Search for the cell housing the specified text and yield its (x, y) center coordinate. 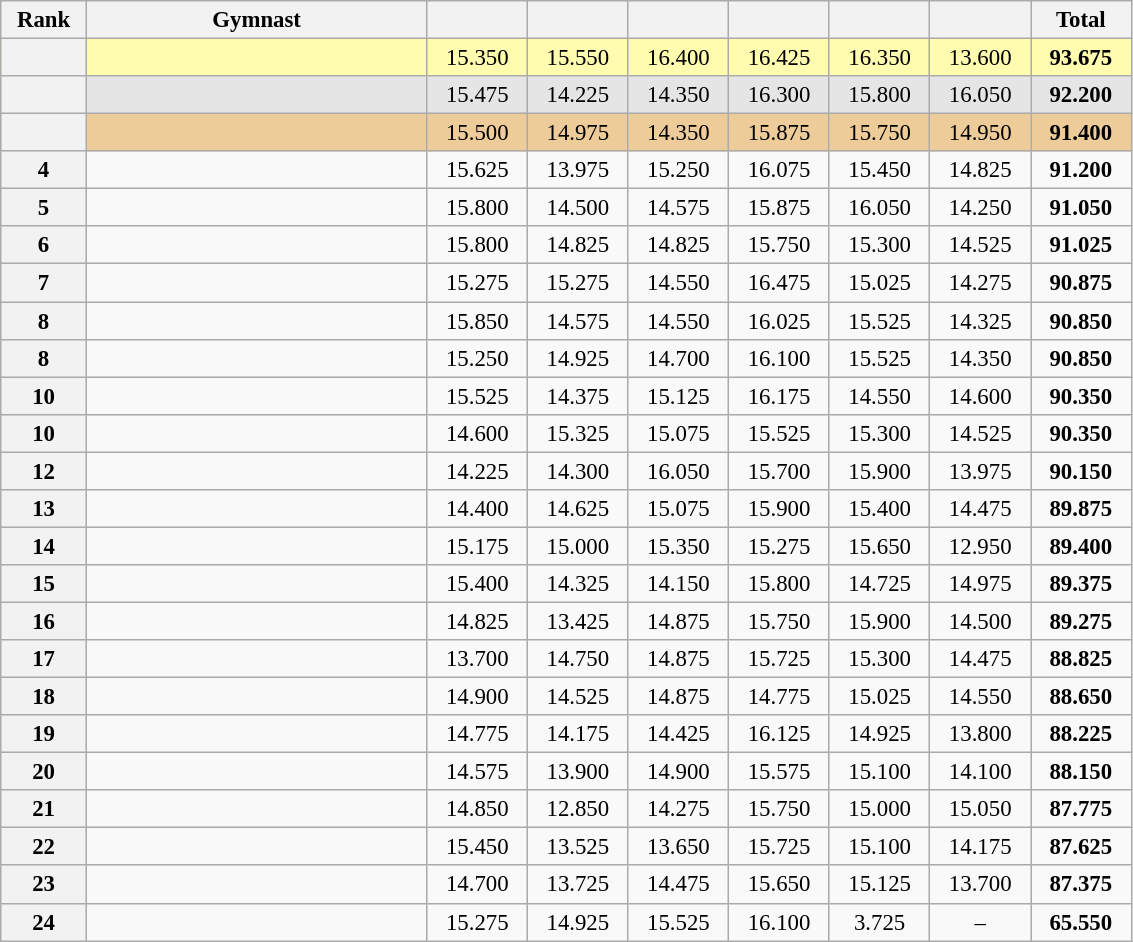
15.475 (478, 95)
15.575 (780, 772)
88.225 (1080, 734)
16.025 (780, 321)
15.700 (780, 471)
7 (44, 283)
12.950 (980, 546)
16.075 (780, 170)
14.725 (880, 584)
65.550 (1080, 922)
16.475 (780, 283)
14.150 (678, 584)
15.175 (478, 546)
14 (44, 546)
13.725 (578, 885)
15.625 (478, 170)
14.950 (980, 133)
23 (44, 885)
16.425 (780, 58)
Total (1080, 20)
90.150 (1080, 471)
12 (44, 471)
88.650 (1080, 697)
13.800 (980, 734)
91.200 (1080, 170)
88.150 (1080, 772)
14.750 (578, 659)
15.550 (578, 58)
21 (44, 809)
14.425 (678, 734)
18 (44, 697)
13.525 (578, 847)
6 (44, 245)
14.375 (578, 396)
Gymnast (256, 20)
89.275 (1080, 621)
3.725 (880, 922)
13.900 (578, 772)
13 (44, 509)
87.775 (1080, 809)
16.125 (780, 734)
14.100 (980, 772)
19 (44, 734)
16.350 (880, 58)
15 (44, 584)
87.625 (1080, 847)
Rank (44, 20)
91.050 (1080, 208)
17 (44, 659)
15.050 (980, 809)
16.400 (678, 58)
12.850 (578, 809)
89.875 (1080, 509)
15.325 (578, 433)
– (980, 922)
90.875 (1080, 283)
14.625 (578, 509)
89.400 (1080, 546)
91.400 (1080, 133)
14.850 (478, 809)
16 (44, 621)
16.175 (780, 396)
15.850 (478, 321)
5 (44, 208)
4 (44, 170)
91.025 (1080, 245)
14.300 (578, 471)
13.650 (678, 847)
92.200 (1080, 95)
16.300 (780, 95)
87.375 (1080, 885)
15.500 (478, 133)
14.250 (980, 208)
14.400 (478, 509)
13.425 (578, 621)
89.375 (1080, 584)
22 (44, 847)
13.600 (980, 58)
88.825 (1080, 659)
24 (44, 922)
93.675 (1080, 58)
20 (44, 772)
